Find where the given text appears and provide that cell's center as [X, Y] coordinate. 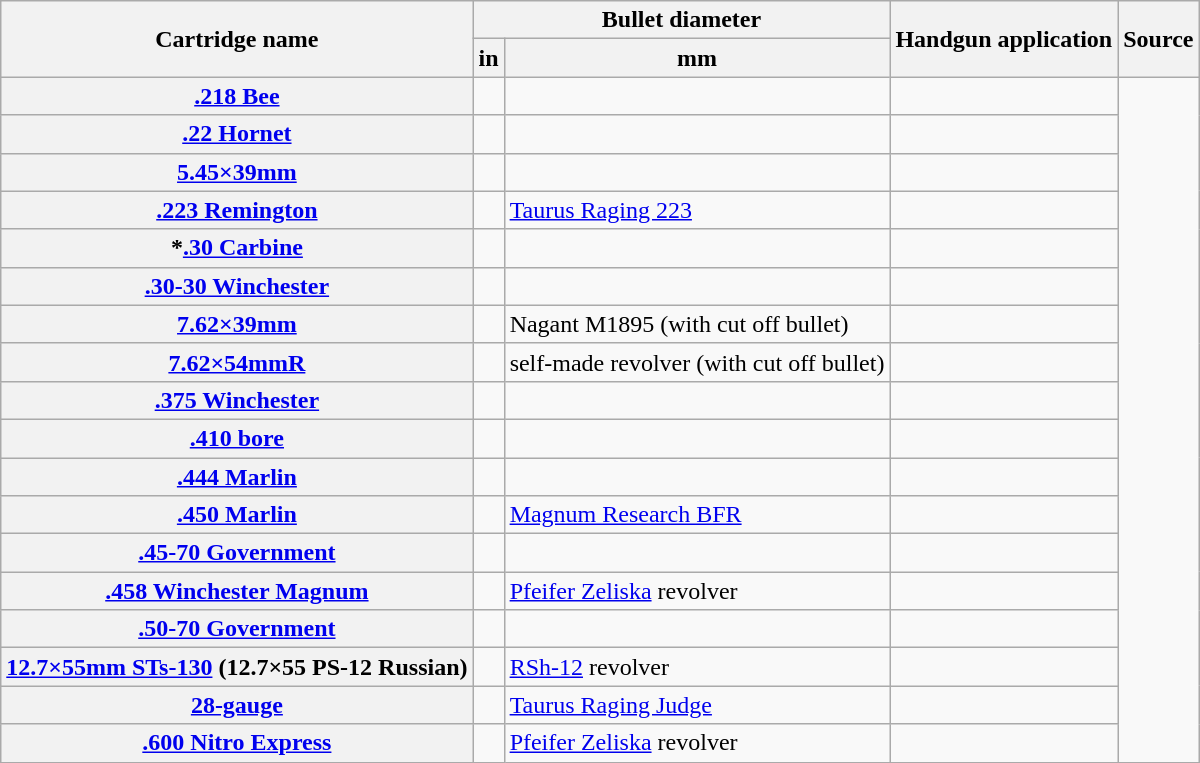
.218 Bee [237, 96]
7.62×39mm [237, 324]
Magnum Research BFR [697, 515]
.50-70 Government [237, 629]
mm [697, 58]
.458 Winchester Magnum [237, 591]
Nagant M1895 (with cut off bullet) [697, 324]
12.7×55mm STs-130 (12.7×55 PS-12 Russian) [237, 667]
.22 Hornet [237, 134]
Taurus Raging 223 [697, 210]
RSh-12 revolver [697, 667]
Taurus Raging Judge [697, 705]
in [488, 58]
7.62×54mmR [237, 362]
*.30 Carbine [237, 248]
Source [1158, 39]
Bullet diameter [682, 20]
Cartridge name [237, 39]
.375 Winchester [237, 400]
.444 Marlin [237, 477]
.450 Marlin [237, 515]
.600 Nitro Express [237, 743]
.223 Remington [237, 210]
.45-70 Government [237, 553]
5.45×39mm [237, 172]
28-gauge [237, 705]
Handgun application [1004, 39]
.30-30 Winchester [237, 286]
self-made revolver (with cut off bullet) [697, 362]
.410 bore [237, 438]
